For the text-containing cell, return its midpoint in [X, Y] coordinate format. 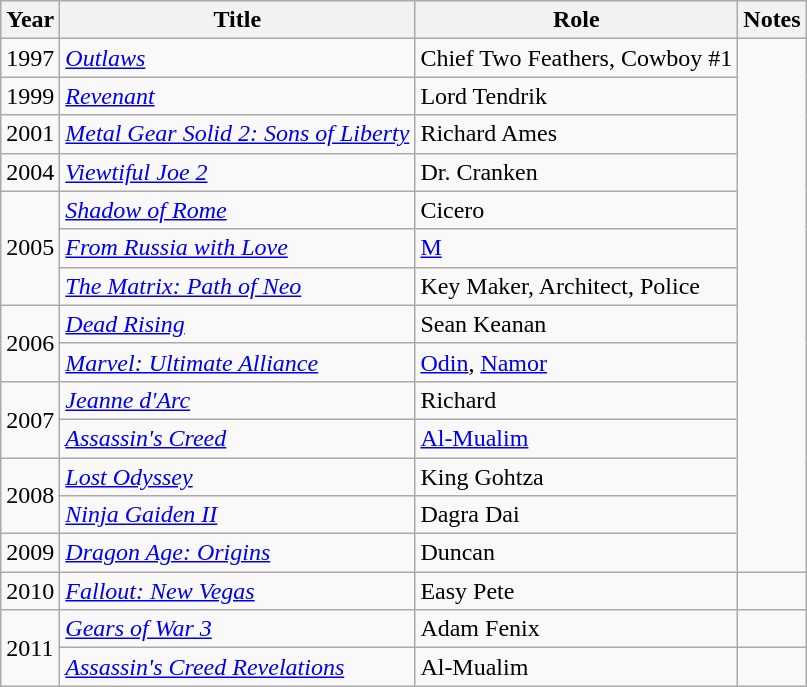
Shadow of Rome [238, 210]
2008 [30, 496]
Adam Fenix [576, 629]
Lord Tendrik [576, 96]
2011 [30, 648]
2001 [30, 134]
Odin, Namor [576, 362]
Outlaws [238, 58]
Marvel: Ultimate Alliance [238, 362]
Dead Rising [238, 324]
Cicero [576, 210]
1999 [30, 96]
Dagra Dai [576, 515]
Year [30, 20]
2009 [30, 553]
Title [238, 20]
Easy Pete [576, 591]
2010 [30, 591]
Lost Odyssey [238, 477]
Jeanne d'Arc [238, 400]
2004 [30, 172]
1997 [30, 58]
Dragon Age: Origins [238, 553]
King Gohtza [576, 477]
Revenant [238, 96]
Role [576, 20]
Duncan [576, 553]
From Russia with Love [238, 248]
2007 [30, 419]
Metal Gear Solid 2: Sons of Liberty [238, 134]
Assassin's Creed Revelations [238, 667]
Dr. Cranken [576, 172]
Sean Keanan [576, 324]
Chief Two Feathers, Cowboy #1 [576, 58]
The Matrix: Path of Neo [238, 286]
Fallout: New Vegas [238, 591]
Notes [772, 20]
Viewtiful Joe 2 [238, 172]
Key Maker, Architect, Police [576, 286]
M [576, 248]
Richard Ames [576, 134]
2006 [30, 343]
2005 [30, 248]
Gears of War 3 [238, 629]
Assassin's Creed [238, 438]
Richard [576, 400]
Ninja Gaiden II [238, 515]
